Find where the given text appears and provide that cell's center as (X, Y) coordinate. 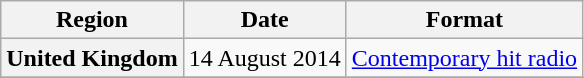
Date (264, 20)
Contemporary hit radio (464, 58)
14 August 2014 (264, 58)
Format (464, 20)
Region (92, 20)
United Kingdom (92, 58)
